Capture the cell that displays the provided text and extract its (x, y) central coordinate. 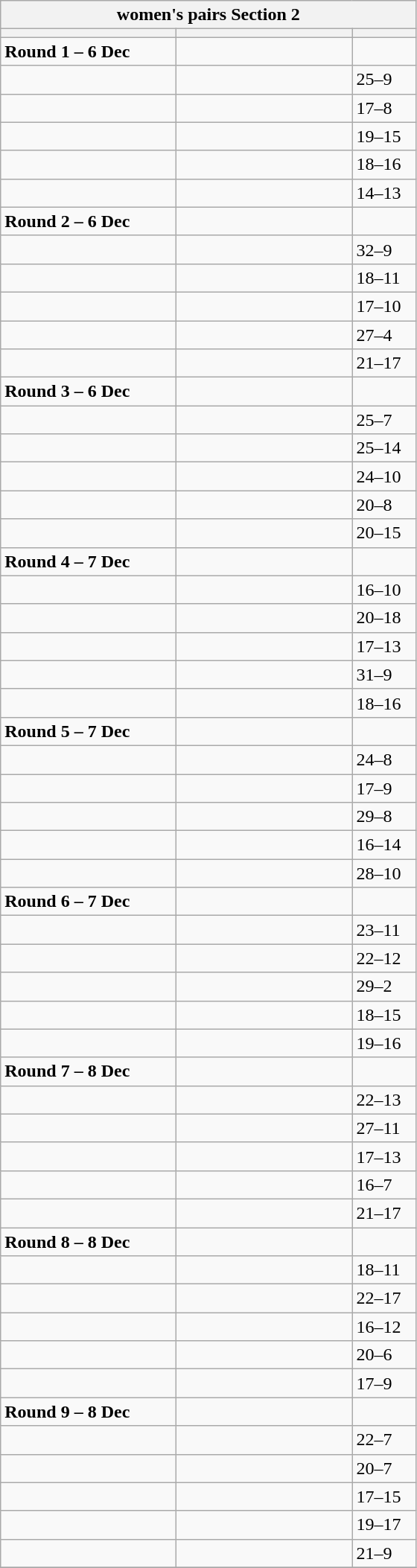
Round 5 – 7 Dec (89, 731)
19–15 (384, 136)
Round 1 – 6 Dec (89, 51)
20–18 (384, 618)
16–12 (384, 1327)
Round 6 – 7 Dec (89, 902)
19–17 (384, 1525)
Round 4 – 7 Dec (89, 561)
20–8 (384, 505)
23–11 (384, 930)
25–9 (384, 80)
21–9 (384, 1553)
27–11 (384, 1128)
20–6 (384, 1355)
17–15 (384, 1497)
27–4 (384, 334)
19–16 (384, 1043)
28–10 (384, 873)
Round 7 – 8 Dec (89, 1071)
Round 3 – 6 Dec (89, 392)
22–12 (384, 958)
32–9 (384, 249)
18–15 (384, 1015)
24–10 (384, 477)
16–14 (384, 845)
29–2 (384, 987)
22–17 (384, 1298)
Round 8 – 8 Dec (89, 1241)
24–8 (384, 759)
31–9 (384, 675)
17–8 (384, 108)
22–7 (384, 1440)
20–15 (384, 533)
22–13 (384, 1100)
16–7 (384, 1185)
25–14 (384, 448)
17–10 (384, 306)
29–8 (384, 817)
16–10 (384, 590)
20–7 (384, 1468)
25–7 (384, 420)
Round 9 – 8 Dec (89, 1412)
14–13 (384, 193)
Round 2 – 6 Dec (89, 221)
women's pairs Section 2 (208, 15)
